From the cell containing the given text, extract its center point as (x, y) coordinate. 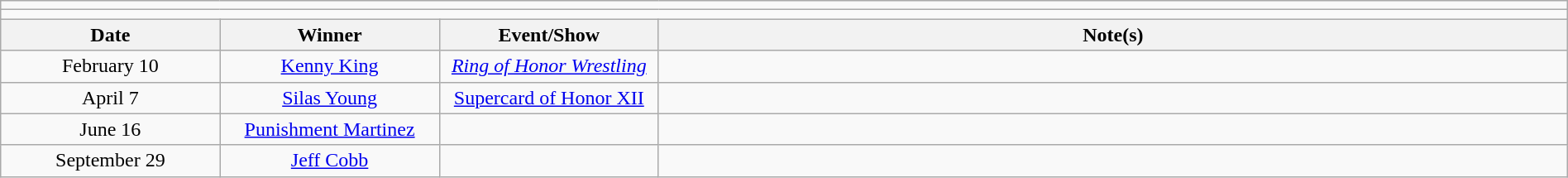
Kenny King (329, 66)
June 16 (111, 129)
Winner (329, 35)
September 29 (111, 161)
Supercard of Honor XII (549, 98)
Silas Young (329, 98)
Note(s) (1113, 35)
Jeff Cobb (329, 161)
Punishment Martinez (329, 129)
Date (111, 35)
April 7 (111, 98)
Ring of Honor Wrestling (549, 66)
February 10 (111, 66)
Event/Show (549, 35)
